From the cell containing the given text, extract its center point as [x, y] coordinate. 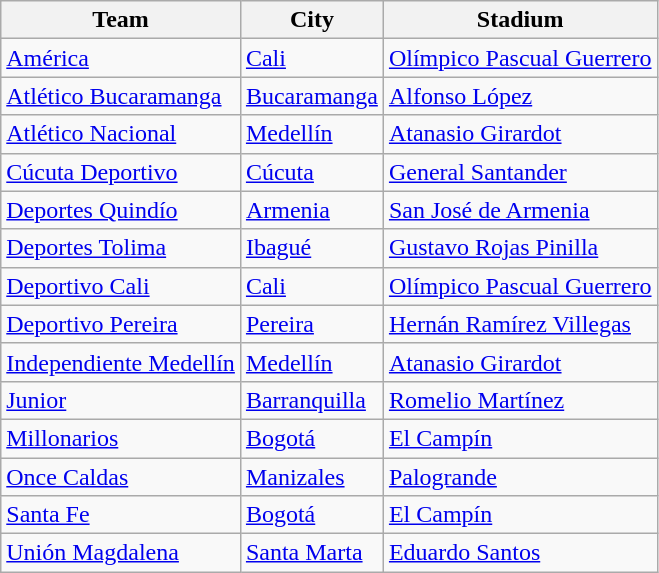
City [312, 20]
Manizales [312, 477]
Unión Magdalena [121, 553]
Cúcuta Deportivo [121, 172]
Atlético Nacional [121, 134]
Deportes Tolima [121, 248]
Millonarios [121, 438]
Deportes Quindío [121, 210]
Pereira [312, 324]
Eduardo Santos [520, 553]
General Santander [520, 172]
Gustavo Rojas Pinilla [520, 248]
Barranquilla [312, 400]
San José de Armenia [520, 210]
Once Caldas [121, 477]
Santa Fe [121, 515]
Armenia [312, 210]
Junior [121, 400]
Bucaramanga [312, 96]
Hernán Ramírez Villegas [520, 324]
Romelio Martínez [520, 400]
Ibagué [312, 248]
Deportivo Cali [121, 286]
Cúcuta [312, 172]
América [121, 58]
Palogrande [520, 477]
Santa Marta [312, 553]
Stadium [520, 20]
Atlético Bucaramanga [121, 96]
Independiente Medellín [121, 362]
Alfonso López [520, 96]
Deportivo Pereira [121, 324]
Team [121, 20]
